Detect which cell encompasses the target text, then output its (X, Y) center coordinate. 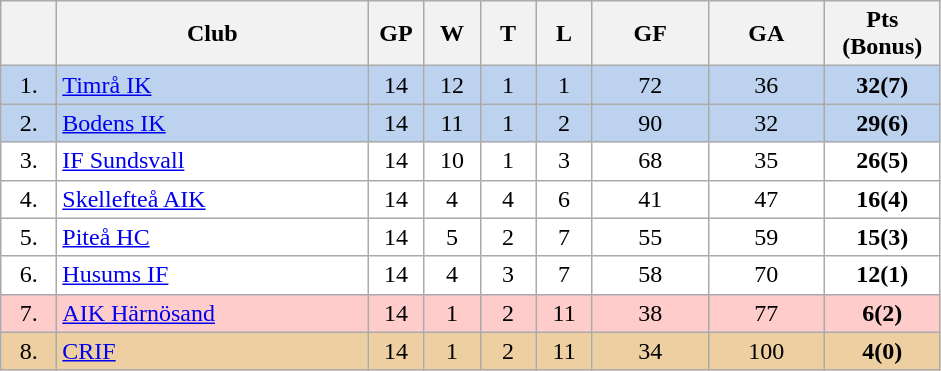
6(2) (882, 313)
100 (766, 351)
W (452, 34)
26(5) (882, 161)
47 (766, 199)
GP (396, 34)
77 (766, 313)
59 (766, 237)
5. (29, 237)
Bodens IK (212, 123)
72 (650, 85)
35 (766, 161)
4(0) (882, 351)
15(3) (882, 237)
3. (29, 161)
16(4) (882, 199)
12(1) (882, 275)
CRIF (212, 351)
32(7) (882, 85)
32 (766, 123)
68 (650, 161)
GF (650, 34)
Pts (Bonus) (882, 34)
2. (29, 123)
29(6) (882, 123)
58 (650, 275)
10 (452, 161)
T (508, 34)
1. (29, 85)
AIK Härnösand (212, 313)
70 (766, 275)
Husums IF (212, 275)
Skellefteå AIK (212, 199)
6. (29, 275)
12 (452, 85)
34 (650, 351)
41 (650, 199)
L (564, 34)
55 (650, 237)
36 (766, 85)
5 (452, 237)
4. (29, 199)
GA (766, 34)
7. (29, 313)
Club (212, 34)
Timrå IK (212, 85)
Piteå HC (212, 237)
90 (650, 123)
38 (650, 313)
6 (564, 199)
IF Sundsvall (212, 161)
8. (29, 351)
